Locate the cell with the specified text and output its (X, Y) center coordinate. 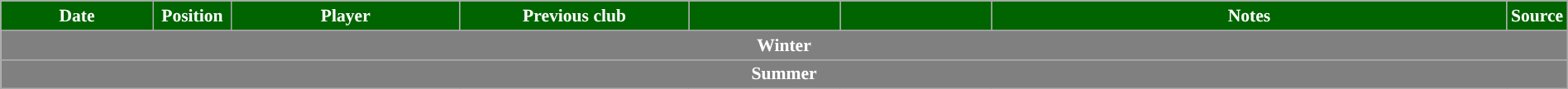
Summer (784, 74)
Player (346, 16)
Source (1537, 16)
Date (77, 16)
Position (192, 16)
Notes (1249, 16)
Previous club (574, 16)
Winter (784, 45)
